Capture the cell that displays the provided text and extract its [x, y] central coordinate. 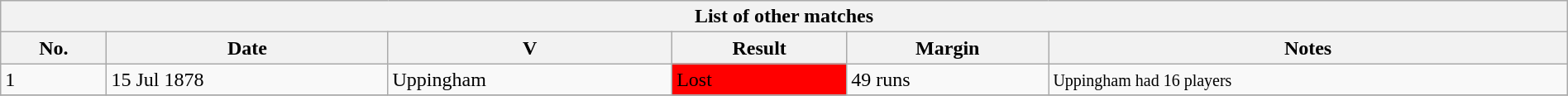
Uppingham [530, 79]
No. [54, 48]
1 [54, 79]
Date [247, 48]
15 Jul 1878 [247, 79]
Uppingham had 16 players [1308, 79]
Lost [759, 79]
List of other matches [784, 17]
V [530, 48]
Result [759, 48]
49 runs [948, 79]
Notes [1308, 48]
Margin [948, 48]
